From the cell containing the given text, extract its center point as (X, Y) coordinate. 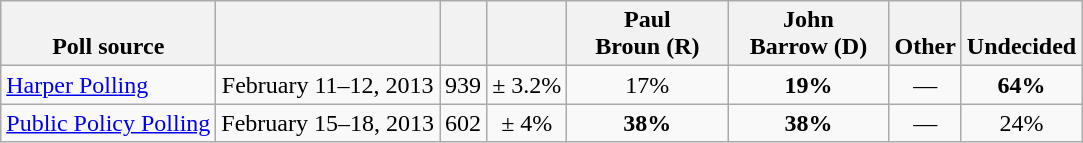
JohnBarrow (D) (808, 34)
February 11–12, 2013 (328, 85)
939 (464, 85)
602 (464, 123)
Public Policy Polling (108, 123)
17% (648, 85)
PaulBroun (R) (648, 34)
February 15–18, 2013 (328, 123)
64% (1021, 85)
Poll source (108, 34)
± 3.2% (527, 85)
24% (1021, 123)
Other (925, 34)
19% (808, 85)
Harper Polling (108, 85)
± 4% (527, 123)
Undecided (1021, 34)
